Extract the (X, Y) coordinate from the center of the cell holding the provided text.  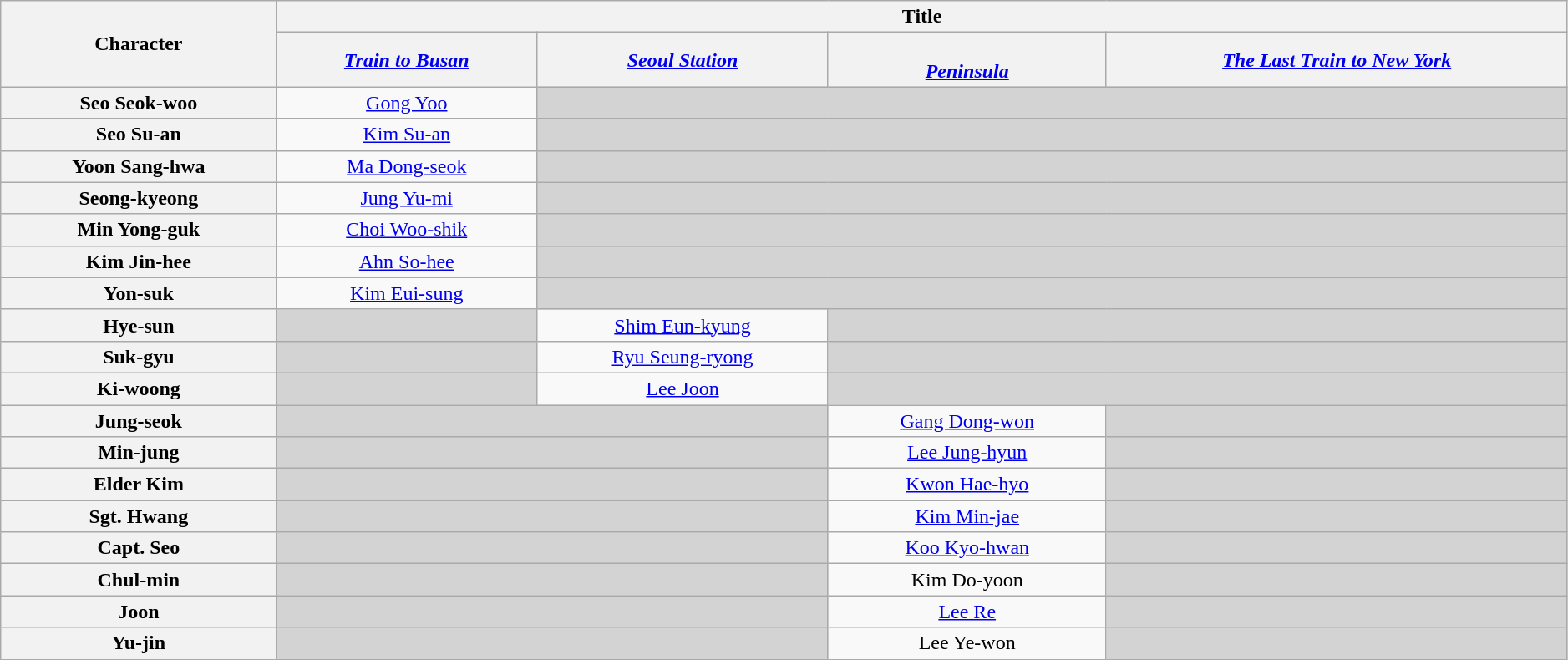
Choi Woo-shik (407, 230)
Lee Jung-hyun (967, 453)
Kim Min-jae (967, 516)
Seong-kyeong (139, 198)
Hye-sun (139, 325)
Kwon Hae-hyo (967, 485)
Ki-woong (139, 388)
Lee Ye-won (967, 643)
Title (922, 17)
Capt. Seo (139, 548)
Min Yong-guk (139, 230)
Koo Kyo-hwan (967, 548)
Lee Re (967, 612)
Joon (139, 612)
Gang Dong-won (967, 420)
Min-jung (139, 453)
Kim Su-an (407, 135)
Ryu Seung-ryong (683, 357)
Sgt. Hwang (139, 516)
Yon-suk (139, 293)
Jung Yu-mi (407, 198)
Kim Jin-hee (139, 261)
Jung-seok (139, 420)
The Last Train to New York (1337, 60)
Gong Yoo (407, 103)
Ahn So-hee (407, 261)
Character (139, 43)
Seo Seok-woo (139, 103)
Peninsula (967, 60)
Shim Eun-kyung (683, 325)
Kim Eui-sung (407, 293)
Yu-jin (139, 643)
Lee Joon (683, 388)
Ma Dong-seok (407, 166)
Kim Do-yoon (967, 580)
Seo Su-an (139, 135)
Train to Busan (407, 60)
Elder Kim (139, 485)
Yoon Sang-hwa (139, 166)
Seoul Station (683, 60)
Suk-gyu (139, 357)
Chul-min (139, 580)
